Return the (X, Y) coordinate for the center point of the cell that contains the specified text.  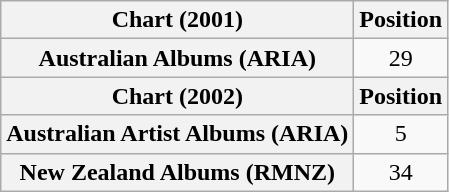
34 (401, 172)
5 (401, 134)
Australian Artist Albums (ARIA) (178, 134)
Australian Albums (ARIA) (178, 58)
Chart (2001) (178, 20)
Chart (2002) (178, 96)
29 (401, 58)
New Zealand Albums (RMNZ) (178, 172)
